Find where the given text appears and provide that cell's center as [x, y] coordinate. 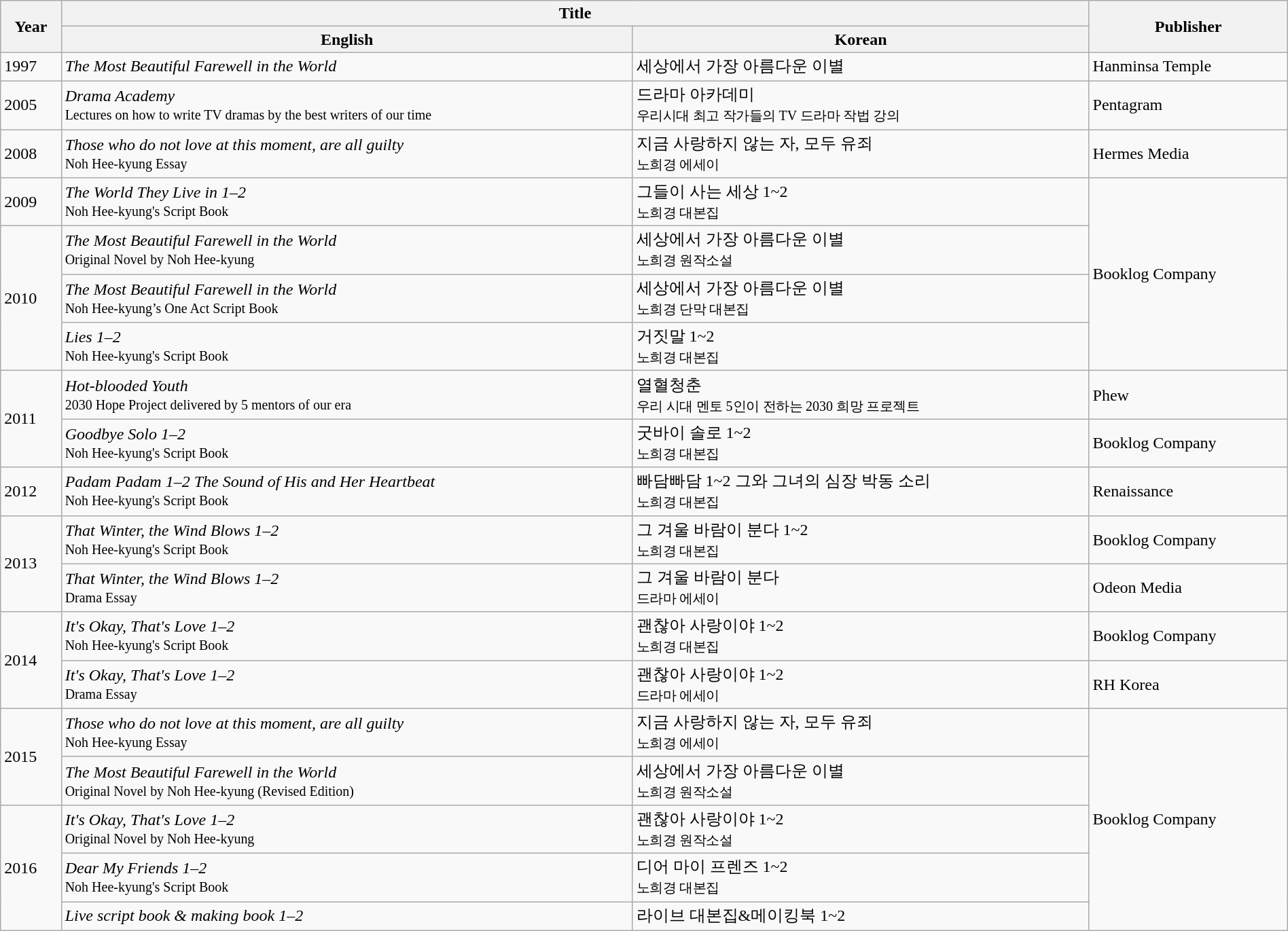
2015 [31, 756]
거짓말 1~2 노희경 대본집 [861, 346]
세상에서 가장 아름다운 이별노희경 단막 대본집 [861, 299]
Pentagram [1188, 105]
2008 [31, 153]
The Most Beautiful Farewell in the WorldOriginal Novel by Noh Hee-kyung [346, 250]
괜찮아 사랑이야 1~2노희경 원작소설 [861, 828]
괜찮아 사랑이야 1~2 노희경 대본집 [861, 636]
그 겨울 바람이 분다드라마 에세이 [861, 588]
2010 [31, 299]
2016 [31, 868]
굿바이 솔로 1~2 노희경 대본집 [861, 443]
2013 [31, 564]
The World They Live in 1–2Noh Hee-kyung's Script Book [346, 202]
RH Korea [1188, 684]
Dear My Friends 1–2Noh Hee-kyung's Script Book [346, 877]
2014 [31, 660]
디어 마이 프렌즈 1~2 노희경 대본집 [861, 877]
Padam Padam 1–2 The Sound of His and Her HeartbeatNoh Hee-kyung's Script Book [346, 492]
Lies 1–2Noh Hee-kyung's Script Book [346, 346]
2011 [31, 419]
The Most Beautiful Farewell in the WorldOriginal Novel by Noh Hee-kyung (Revised Edition) [346, 781]
Renaissance [1188, 492]
2005 [31, 105]
That Winter, the Wind Blows 1–2Noh Hee-kyung's Script Book [346, 539]
The Most Beautiful Farewell in the World [346, 67]
Hermes Media [1188, 153]
빠담빠담 1~2 그와 그녀의 심장 박동 소리 노희경 대본집 [861, 492]
그들이 사는 세상 1~2노희경 대본집 [861, 202]
Publisher [1188, 26]
그 겨울 바람이 분다 1~2 노희경 대본집 [861, 539]
라이브 대본집&메이킹북 1~2 [861, 917]
It's Okay, That's Love 1–2Noh Hee-kyung's Script Book [346, 636]
Year [31, 26]
It's Okay, That's Love 1–2Original Novel by Noh Hee-kyung [346, 828]
Korean [861, 39]
That Winter, the Wind Blows 1–2Drama Essay [346, 588]
Goodbye Solo 1–2Noh Hee-kyung's Script Book [346, 443]
Hot-blooded Youth2030 Hope Project delivered by 5 mentors of our era [346, 395]
Live script book & making book 1–2 [346, 917]
드라마 아카데미우리시대 최고 작가들의 TV 드라마 작법 강의 [861, 105]
열혈청춘우리 시대 멘토 5인이 전하는 2030 희망 프로젝트 [861, 395]
2009 [31, 202]
세상에서 가장 아름다운 이별 [861, 67]
Odeon Media [1188, 588]
2012 [31, 492]
Title [575, 14]
1997 [31, 67]
Phew [1188, 395]
It's Okay, That's Love 1–2Drama Essay [346, 684]
The Most Beautiful Farewell in the WorldNoh Hee-kyung’s One Act Script Book [346, 299]
English [346, 39]
Hanminsa Temple [1188, 67]
괜찮아 사랑이야 1~2드라마 에세이 [861, 684]
Drama AcademyLectures on how to write TV dramas by the best writers of our time [346, 105]
